Determine the (x, y) coordinate at the center of the cell enclosing the given text.  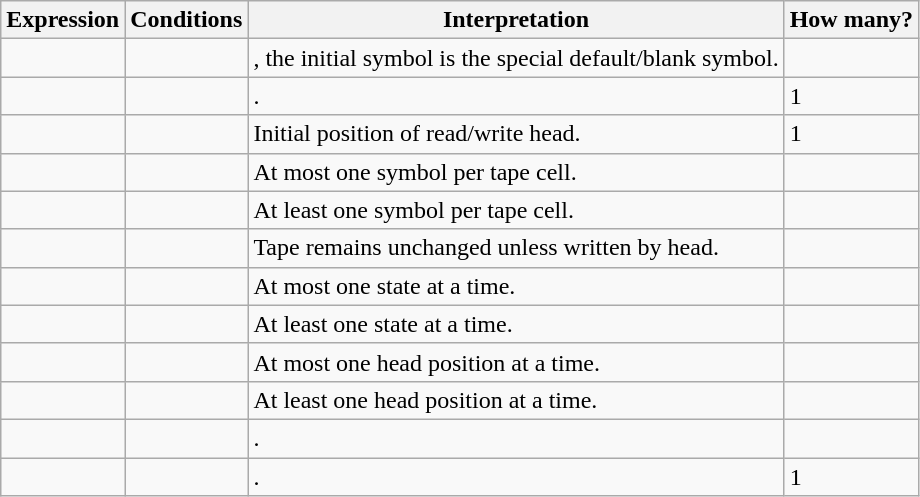
How many? (851, 20)
Initial position of read/write head. (516, 134)
Tape remains unchanged unless written by head. (516, 248)
At most one symbol per tape cell. (516, 172)
At least one symbol per tape cell. (516, 210)
At least one head position at a time. (516, 400)
, the initial symbol is the special default/blank symbol. (516, 58)
At least one state at a time. (516, 324)
At most one state at a time. (516, 286)
Interpretation (516, 20)
Expression (63, 20)
At most one head position at a time. (516, 362)
Conditions (186, 20)
